Detect which cell encompasses the target text, then output its [X, Y] center coordinate. 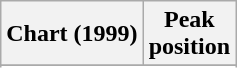
Peakposition [189, 34]
Chart (1999) [72, 34]
